Search for the cell housing the specified text and yield its (X, Y) center coordinate. 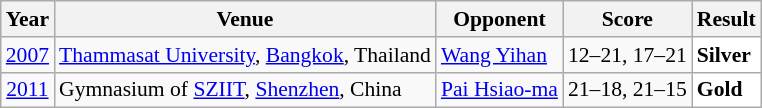
2011 (28, 90)
Year (28, 19)
Silver (726, 55)
Score (628, 19)
Gymnasium of SZIIT, Shenzhen, China (245, 90)
2007 (28, 55)
Result (726, 19)
Pai Hsiao-ma (500, 90)
Thammasat University, Bangkok, Thailand (245, 55)
Gold (726, 90)
12–21, 17–21 (628, 55)
Venue (245, 19)
Wang Yihan (500, 55)
Opponent (500, 19)
21–18, 21–15 (628, 90)
